Pinpoint the cell where the given text exists, returning its [X, Y] midpoint coordinate. 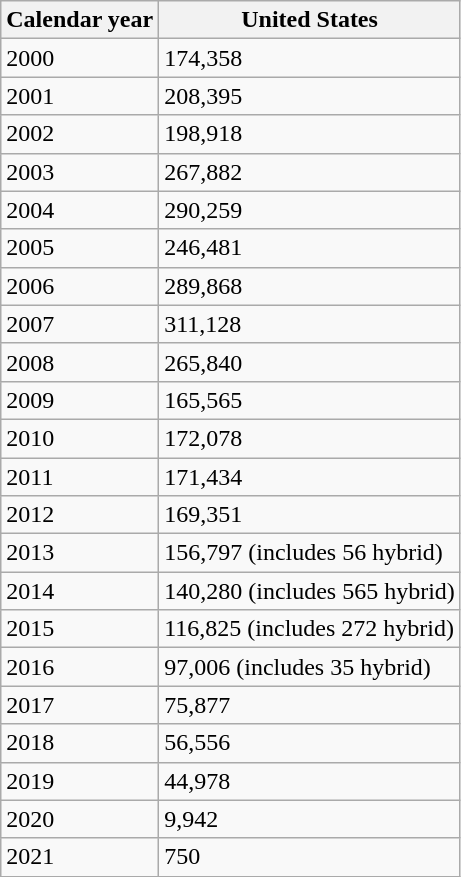
156,797 (includes 56 hybrid) [310, 553]
56,556 [310, 743]
2010 [80, 438]
311,128 [310, 324]
169,351 [310, 515]
75,877 [310, 705]
2019 [80, 781]
198,918 [310, 134]
2014 [80, 591]
2007 [80, 324]
2009 [80, 400]
2017 [80, 705]
2001 [80, 96]
2011 [80, 477]
Calendar year [80, 20]
2020 [80, 819]
750 [310, 857]
265,840 [310, 362]
2002 [80, 134]
2012 [80, 515]
2013 [80, 553]
2021 [80, 857]
2006 [80, 286]
267,882 [310, 172]
171,434 [310, 477]
2016 [80, 667]
174,358 [310, 58]
9,942 [310, 819]
2005 [80, 248]
44,978 [310, 781]
2008 [80, 362]
172,078 [310, 438]
290,259 [310, 210]
2000 [80, 58]
2015 [80, 629]
United States [310, 20]
2004 [80, 210]
2018 [80, 743]
165,565 [310, 400]
289,868 [310, 286]
2003 [80, 172]
116,825 (includes 272 hybrid) [310, 629]
140,280 (includes 565 hybrid) [310, 591]
246,481 [310, 248]
208,395 [310, 96]
97,006 (includes 35 hybrid) [310, 667]
